Scan for the cell matching the given text and deliver its (X, Y) coordinate at center. 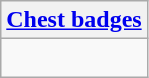
Chest badges (74, 20)
